Pinpoint the cell where the given text exists, returning its [x, y] midpoint coordinate. 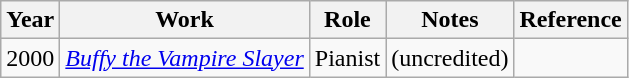
Reference [570, 20]
Year [30, 20]
Role [347, 20]
2000 [30, 58]
Buffy the Vampire Slayer [184, 58]
Work [184, 20]
Pianist [347, 58]
Notes [450, 20]
(uncredited) [450, 58]
